Capture the cell that displays the provided text and extract its [X, Y] central coordinate. 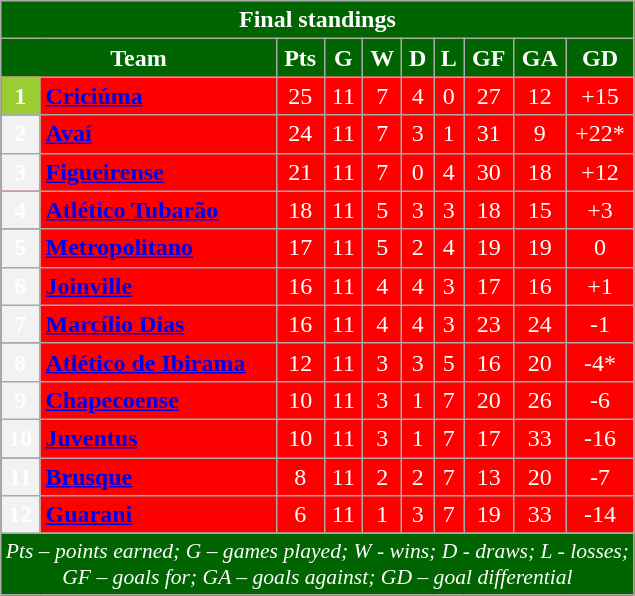
GD [600, 58]
W [382, 58]
-16 [600, 438]
23 [489, 324]
Guarani [158, 515]
30 [489, 172]
+1 [600, 286]
Metropolitano [158, 248]
D [418, 58]
Marcílio Dias [158, 324]
31 [489, 134]
Atlético Tubarão [158, 210]
-7 [600, 477]
Joinville [158, 286]
+12 [600, 172]
Figueirense [158, 172]
Avaí [158, 134]
Pts [300, 58]
Pts – points earned; G – games played; W - wins; D - draws; L - losses;GF – goals for; GA – goals against; GD – goal differential [318, 564]
GA [540, 58]
27 [489, 96]
-6 [600, 400]
Final standings [318, 20]
Team [138, 58]
-1 [600, 324]
+22* [600, 134]
21 [300, 172]
+3 [600, 210]
-14 [600, 515]
G [343, 58]
25 [300, 96]
Chapecoense [158, 400]
L [449, 58]
15 [540, 210]
13 [489, 477]
+15 [600, 96]
GF [489, 58]
26 [540, 400]
Brusque [158, 477]
-4* [600, 362]
Atlético de Ibirama [158, 362]
Juventus [158, 438]
Criciúma [158, 96]
